Locate the cell with the specified text and output its (X, Y) center coordinate. 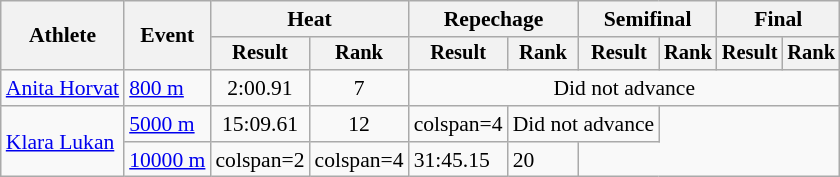
12 (360, 124)
Heat (309, 19)
800 m (167, 88)
7 (360, 88)
2:00.91 (260, 88)
colspan=4 (458, 124)
Anita Horvat (62, 88)
5000 m (167, 124)
Event (167, 36)
Athlete (62, 36)
15:09.61 (260, 124)
Klara Lukan (62, 142)
Final (778, 19)
Repechage (494, 19)
Semifinal (648, 19)
